Extract the [X, Y] coordinate from the center of the cell holding the provided text.  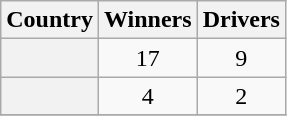
17 [148, 58]
Winners [148, 20]
Country [50, 20]
2 [241, 96]
4 [148, 96]
Drivers [241, 20]
9 [241, 58]
